Search for the cell housing the specified text and yield its [x, y] center coordinate. 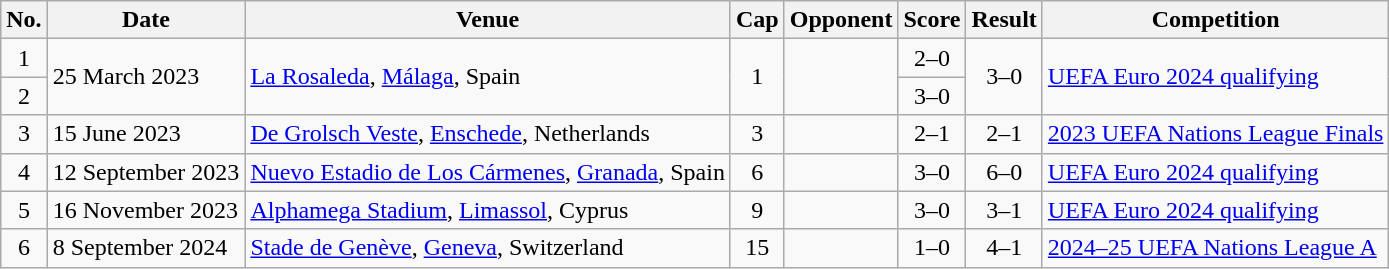
15 June 2023 [146, 134]
16 November 2023 [146, 210]
Opponent [841, 20]
Date [146, 20]
2023 UEFA Nations League Finals [1216, 134]
8 September 2024 [146, 248]
De Grolsch Veste, Enschede, Netherlands [488, 134]
Nuevo Estadio de Los Cármenes, Granada, Spain [488, 172]
Score [932, 20]
4–1 [1004, 248]
2–0 [932, 58]
Stade de Genève, Geneva, Switzerland [488, 248]
5 [24, 210]
3–1 [1004, 210]
25 March 2023 [146, 77]
Competition [1216, 20]
Result [1004, 20]
2 [24, 96]
6–0 [1004, 172]
1–0 [932, 248]
15 [757, 248]
Venue [488, 20]
12 September 2023 [146, 172]
9 [757, 210]
Alphamega Stadium, Limassol, Cyprus [488, 210]
Cap [757, 20]
4 [24, 172]
2024–25 UEFA Nations League A [1216, 248]
La Rosaleda, Málaga, Spain [488, 77]
No. [24, 20]
